For the text-containing cell, return its midpoint in (X, Y) coordinate format. 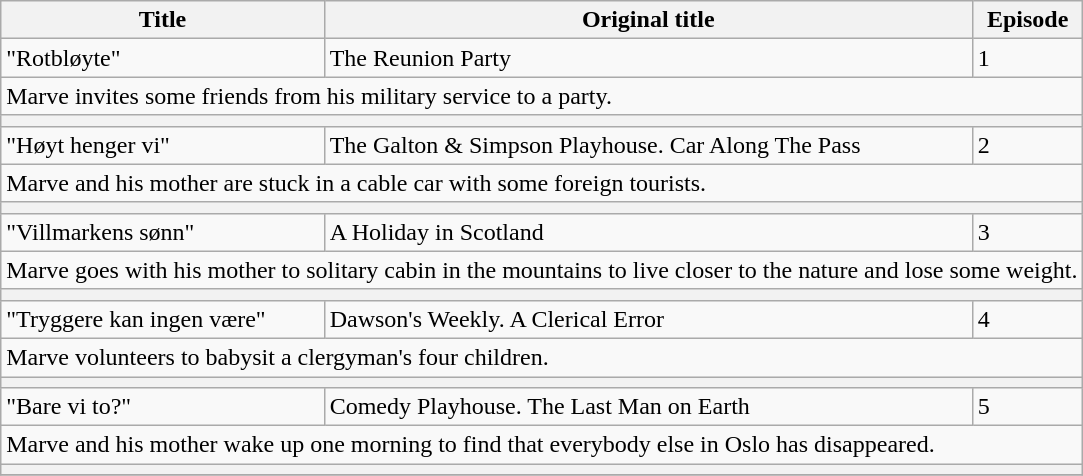
Comedy Playhouse. The Last Man on Earth (648, 407)
Marve and his mother wake up one morning to find that everybody else in Oslo has disappeared. (542, 445)
3 (1028, 232)
A Holiday in Scotland (648, 232)
Marve goes with his mother to solitary cabin in the mountains to live closer to the nature and lose some weight. (542, 270)
Marve invites some friends from his military service to a party. (542, 96)
1 (1028, 58)
The Galton & Simpson Playhouse. Car Along The Pass (648, 145)
Title (162, 20)
The Reunion Party (648, 58)
Original title (648, 20)
"Tryggere kan ingen være" (162, 319)
2 (1028, 145)
Episode (1028, 20)
"Villmarkens sønn" (162, 232)
"Rotbløyte" (162, 58)
"Bare vi to?" (162, 407)
Marve and his mother are stuck in a cable car with some foreign tourists. (542, 183)
"Høyt henger vi" (162, 145)
Marve volunteers to babysit a clergyman's four children. (542, 357)
5 (1028, 407)
4 (1028, 319)
Dawson's Weekly. A Clerical Error (648, 319)
